Extract the [x, y] coordinate from the center of the cell holding the provided text.  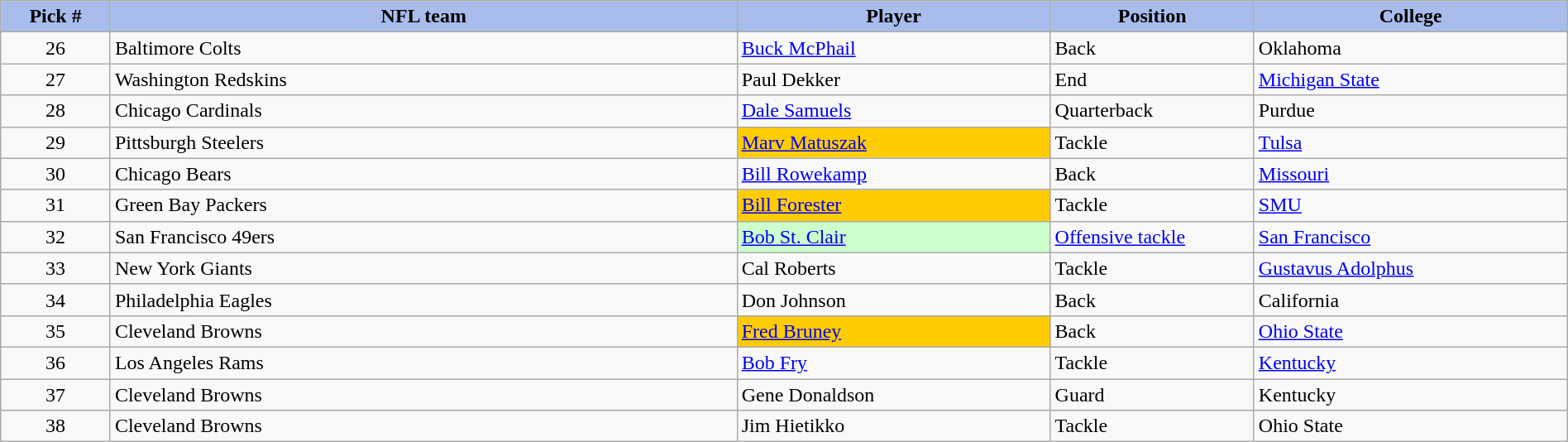
College [1411, 17]
SMU [1411, 205]
Purdue [1411, 111]
Pick # [56, 17]
Bob St. Clair [893, 237]
Bill Forester [893, 205]
Cal Roberts [893, 268]
Gene Donaldson [893, 395]
33 [56, 268]
Tulsa [1411, 142]
Don Johnson [893, 300]
Buck McPhail [893, 48]
31 [56, 205]
Missouri [1411, 174]
Oklahoma [1411, 48]
Position [1152, 17]
26 [56, 48]
29 [56, 142]
Paul Dekker [893, 79]
Chicago Cardinals [423, 111]
Chicago Bears [423, 174]
27 [56, 79]
San Francisco [1411, 237]
San Francisco 49ers [423, 237]
Fred Bruney [893, 331]
Baltimore Colts [423, 48]
NFL team [423, 17]
28 [56, 111]
Philadelphia Eagles [423, 300]
New York Giants [423, 268]
Bill Rowekamp [893, 174]
35 [56, 331]
34 [56, 300]
30 [56, 174]
Washington Redskins [423, 79]
Dale Samuels [893, 111]
Guard [1152, 395]
End [1152, 79]
Los Angeles Rams [423, 363]
Jim Hietikko [893, 426]
38 [56, 426]
Quarterback [1152, 111]
Pittsburgh Steelers [423, 142]
37 [56, 395]
Michigan State [1411, 79]
Player [893, 17]
36 [56, 363]
California [1411, 300]
Green Bay Packers [423, 205]
Offensive tackle [1152, 237]
32 [56, 237]
Bob Fry [893, 363]
Gustavus Adolphus [1411, 268]
Marv Matuszak [893, 142]
